Return the (X, Y) coordinate for the center point of the cell that contains the specified text.  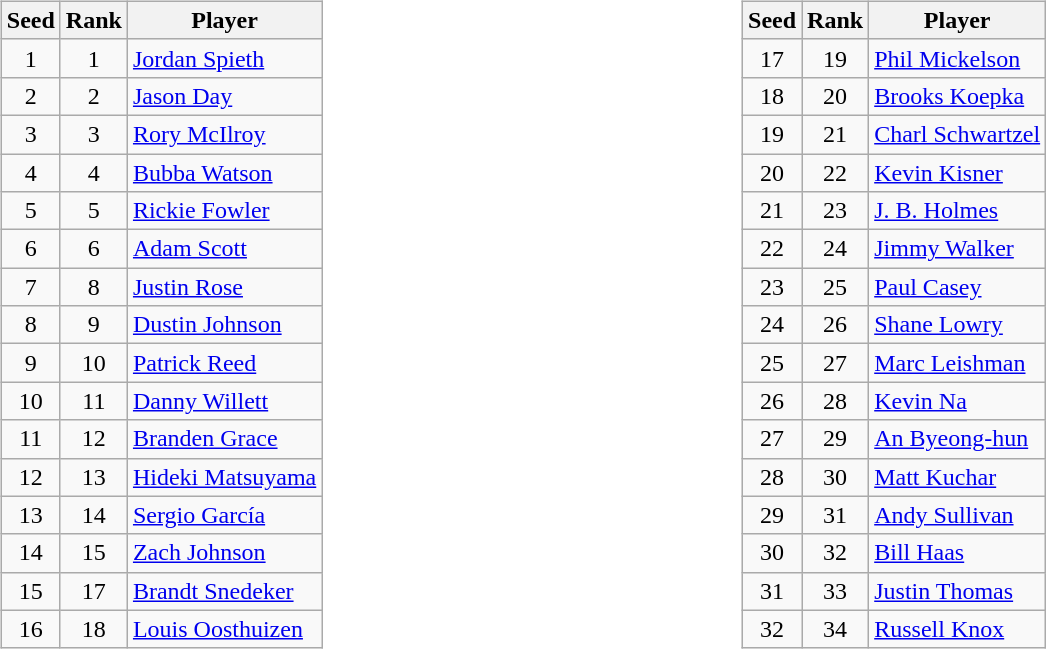
Jimmy Walker (958, 249)
Hideki Matsuyama (224, 477)
J. B. Holmes (958, 211)
Shane Lowry (958, 325)
Phil Mickelson (958, 58)
Brooks Koepka (958, 96)
Bill Haas (958, 553)
Kevin Kisner (958, 173)
Louis Oosthuizen (224, 629)
Justin Rose (224, 287)
Branden Grace (224, 439)
Rory McIlroy (224, 134)
Charl Schwartzel (958, 134)
7 (30, 287)
Adam Scott (224, 249)
34 (836, 629)
Dustin Johnson (224, 325)
Jason Day (224, 96)
16 (30, 629)
An Byeong-hun (958, 439)
Sergio García (224, 515)
Justin Thomas (958, 591)
Danny Willett (224, 401)
Jordan Spieth (224, 58)
Brandt Snedeker (224, 591)
Marc Leishman (958, 363)
Paul Casey (958, 287)
Rickie Fowler (224, 211)
Kevin Na (958, 401)
Zach Johnson (224, 553)
Bubba Watson (224, 173)
Andy Sullivan (958, 515)
33 (836, 591)
Patrick Reed (224, 363)
Russell Knox (958, 629)
Matt Kuchar (958, 477)
